Detect which cell encompasses the target text, then output its [x, y] center coordinate. 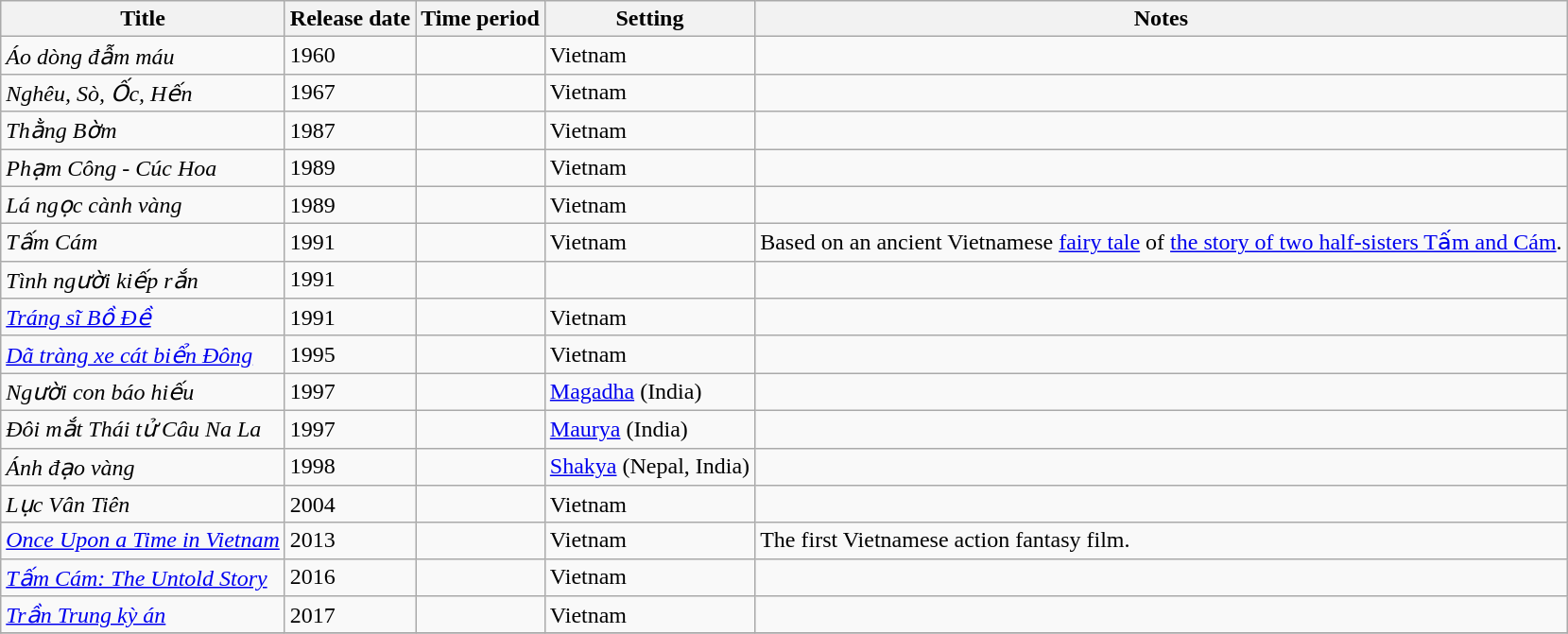
Title [144, 19]
Based on an ancient Vietnamese fairy tale of the story of two half-sisters Tấm and Cám. [1162, 243]
Thằng Bờm [144, 130]
Lục Vân Tiên [144, 505]
Trần Trung kỳ án [144, 615]
Tấm Cám: The Untold Story [144, 577]
Nghêu, Sò, Ốc, Hến [144, 93]
1967 [350, 93]
Magadha (India) [649, 392]
Setting [649, 19]
The first Vietnamese action fantasy film. [1162, 540]
1987 [350, 130]
Release date [350, 19]
Maurya (India) [649, 429]
Dã tràng xe cát biển Đông [144, 354]
Once Upon a Time in Vietnam [144, 540]
2013 [350, 540]
Shakya (Nepal, India) [649, 467]
Tấm Cám [144, 243]
Notes [1162, 19]
Time period [480, 19]
2016 [350, 577]
2004 [350, 505]
Ánh đạo vàng [144, 467]
2017 [350, 615]
Phạm Công - Cúc Hoa [144, 168]
Tình người kiếp rắn [144, 280]
Đôi mắt Thái tử Câu Na La [144, 429]
1995 [350, 354]
Tráng sĩ Bồ Đề [144, 317]
Áo dòng đẫm máu [144, 56]
Người con báo hiếu [144, 392]
1998 [350, 467]
Lá ngọc cành vàng [144, 205]
1960 [350, 56]
